Locate the cell with the specified text and output its [X, Y] center coordinate. 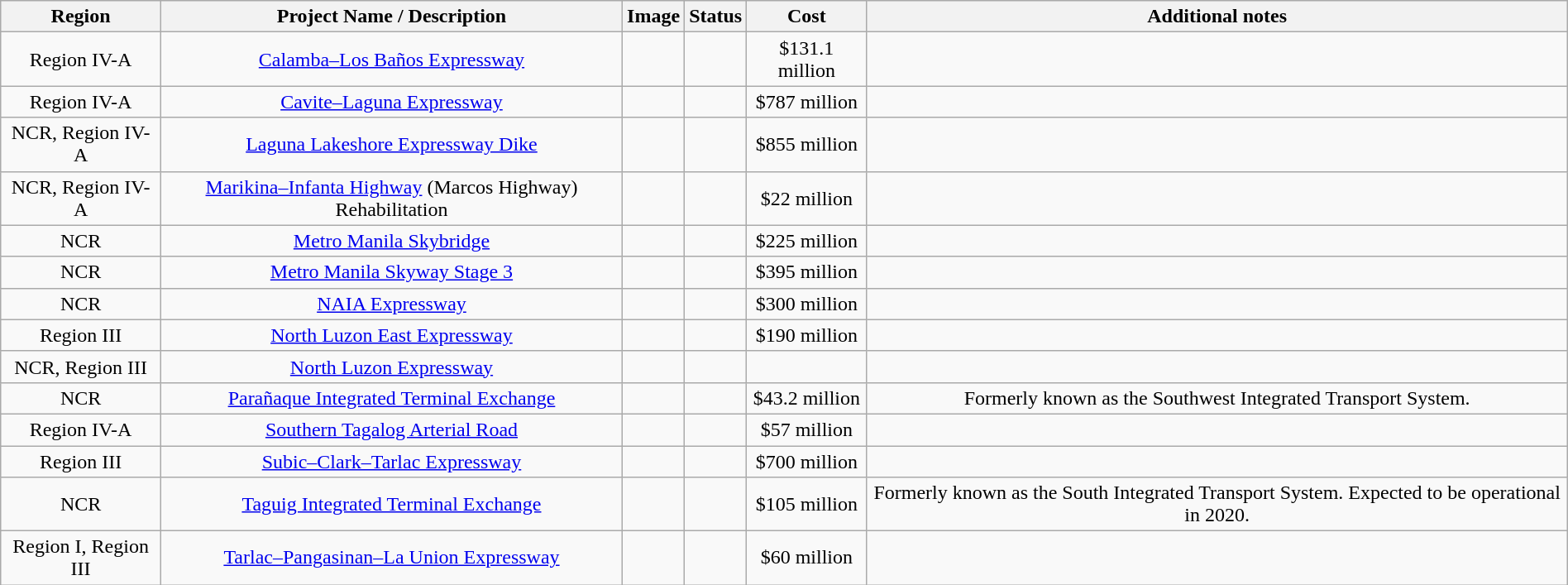
Metro Manila Skybridge [391, 241]
Southern Tagalog Arterial Road [391, 429]
Image [653, 17]
Cost [807, 17]
Tarlac–Pangasinan–La Union Expressway [391, 558]
$855 million [807, 144]
Marikina–Infanta Highway (Marcos Highway) Rehabilitation [391, 199]
$22 million [807, 199]
Parañaque Integrated Terminal Exchange [391, 398]
$300 million [807, 304]
$395 million [807, 272]
Project Name / Description [391, 17]
Region I, Region III [81, 558]
$60 million [807, 558]
$105 million [807, 505]
Additional notes [1217, 17]
Calamba–Los Baños Expressway [391, 60]
$225 million [807, 241]
North Luzon Expressway [391, 367]
Cavite–Laguna Expressway [391, 102]
Taguig Integrated Terminal Exchange [391, 505]
Region [81, 17]
NCR, Region III [81, 367]
Metro Manila Skyway Stage 3 [391, 272]
$57 million [807, 429]
Formerly known as the South Integrated Transport System. Expected to be operational in 2020. [1217, 505]
Status [716, 17]
Laguna Lakeshore Expressway Dike [391, 144]
$190 million [807, 335]
$787 million [807, 102]
North Luzon East Expressway [391, 335]
$700 million [807, 461]
NAIA Expressway [391, 304]
$131.1 million [807, 60]
$43.2 million [807, 398]
Subic–Clark–Tarlac Expressway [391, 461]
Formerly known as the Southwest Integrated Transport System. [1217, 398]
